Search for the cell housing the specified text and yield its [X, Y] center coordinate. 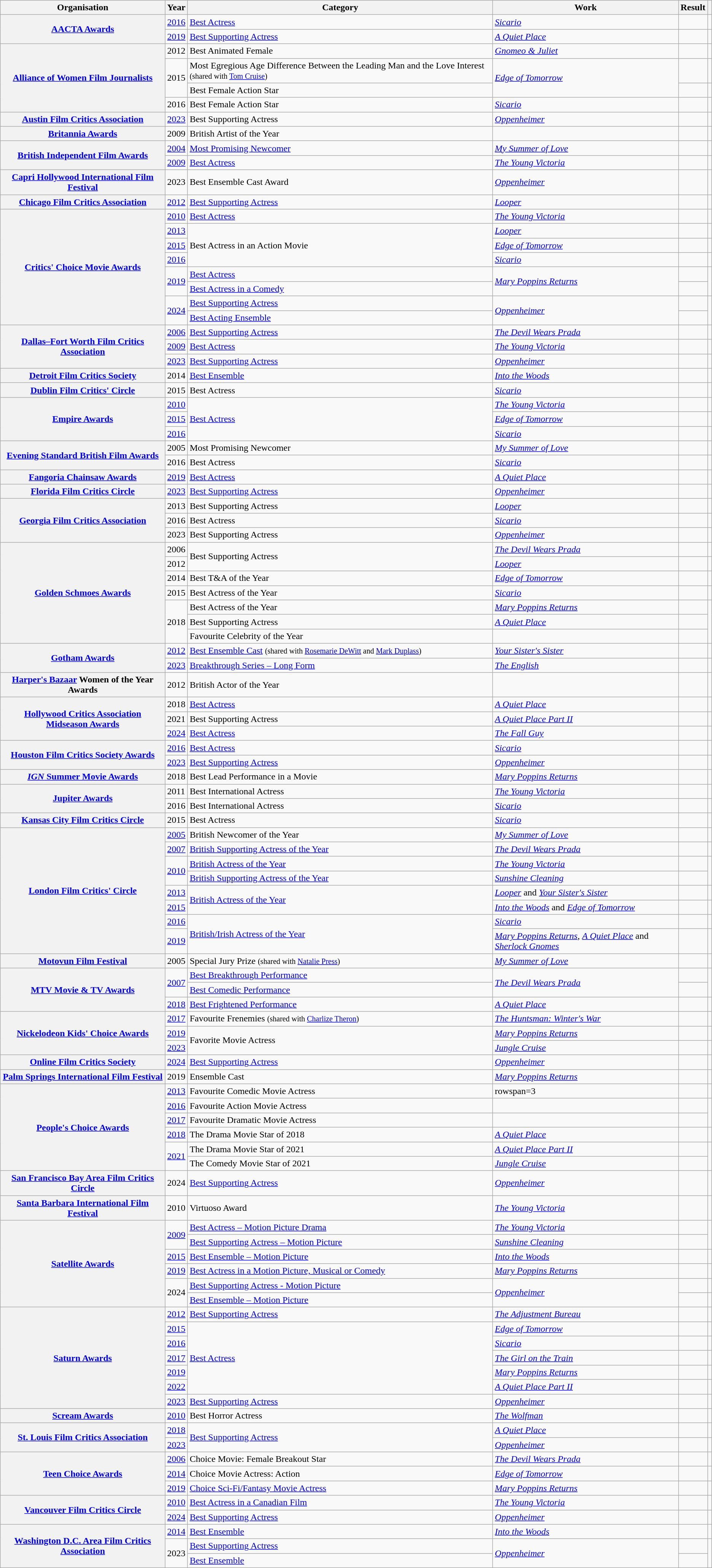
Fangoria Chainsaw Awards [83, 477]
Gnomeo & Juliet [586, 51]
London Film Critics' Circle [83, 891]
Gotham Awards [83, 658]
Work [586, 8]
Palm Springs International Film Festival [83, 1077]
Choice Movie: Female Breakout Star [340, 1459]
Washington D.C. Area Film Critics Association [83, 1546]
Best Animated Female [340, 51]
AACTA Awards [83, 29]
Best Supporting Actress – Motion Picture [340, 1242]
The Girl on the Train [586, 1358]
Best Comedic Performance [340, 990]
People's Choice Awards [83, 1127]
Most Egregious Age Difference Between the Leading Man and the Love Interest (shared with Tom Cruise) [340, 71]
Best Actress in a Comedy [340, 289]
Florida Film Critics Circle [83, 491]
British Newcomer of the Year [340, 835]
Best Actress in an Action Movie [340, 245]
Dublin Film Critics' Circle [83, 390]
Best Horror Actress [340, 1416]
Evening Standard British Film Awards [83, 455]
St. Louis Film Critics Association [83, 1438]
The Drama Movie Star of 2021 [340, 1149]
The Comedy Movie Star of 2021 [340, 1164]
The English [586, 665]
Satellite Awards [83, 1264]
rowspan=3 [586, 1091]
Vancouver Film Critics Circle [83, 1510]
Alliance of Women Film Journalists [83, 78]
Best Frightened Performance [340, 1004]
Best Supporting Actress - Motion Picture [340, 1285]
Best Ensemble Cast Award [340, 182]
Online Film Critics Society [83, 1062]
Georgia Film Critics Association [83, 520]
Ensemble Cast [340, 1077]
The Adjustment Bureau [586, 1314]
Favourite Comedic Movie Actress [340, 1091]
Best Ensemble Cast (shared with Rosemarie DeWitt and Mark Duplass) [340, 650]
Britannia Awards [83, 134]
The Drama Movie Star of 2018 [340, 1134]
Chicago Film Critics Association [83, 202]
The Huntsman: Winter's War [586, 1019]
Favourite Dramatic Movie Actress [340, 1120]
2011 [176, 791]
Best Actress in a Motion Picture, Musical or Comedy [340, 1271]
Harper's Bazaar Women of the Year Awards [83, 685]
Santa Barbara International Film Festival [83, 1208]
British Independent Film Awards [83, 155]
Dallas–Fort Worth Film Critics Association [83, 347]
Critics' Choice Movie Awards [83, 267]
Mary Poppins Returns, A Quiet Place and Sherlock Gnomes [586, 941]
Virtuoso Award [340, 1208]
2022 [176, 1387]
Organisation [83, 8]
Best Actress – Motion Picture Drama [340, 1228]
Scream Awards [83, 1416]
Best Breakthrough Performance [340, 975]
Best Acting Ensemble [340, 318]
The Wolfman [586, 1416]
Empire Awards [83, 419]
Favourite Action Movie Actress [340, 1105]
British Artist of the Year [340, 134]
2004 [176, 148]
British Actor of the Year [340, 685]
Nickelodeon Kids' Choice Awards [83, 1033]
Favourite Frenemies (shared with Charlize Theron) [340, 1019]
MTV Movie & TV Awards [83, 990]
Year [176, 8]
Choice Sci-Fi/Fantasy Movie Actress [340, 1488]
Best Actress in a Canadian Film [340, 1503]
Golden Schmoes Awards [83, 593]
Hollywood Critics Association Midseason Awards [83, 719]
Your Sister's Sister [586, 650]
Favourite Celebrity of the Year [340, 636]
Saturn Awards [83, 1358]
San Francisco Bay Area Film Critics Circle [83, 1183]
Capri Hollywood International Film Festival [83, 182]
British/Irish Actress of the Year [340, 934]
Jupiter Awards [83, 798]
The Fall Guy [586, 733]
Choice Movie Actress: Action [340, 1474]
Best Lead Performance in a Movie [340, 777]
Into the Woods and Edge of Tomorrow [586, 907]
Special Jury Prize (shared with Natalie Press) [340, 961]
Result [693, 8]
Teen Choice Awards [83, 1474]
Category [340, 8]
Breakthrough Series – Long Form [340, 665]
Houston Film Critics Society Awards [83, 755]
Favorite Movie Actress [340, 1040]
Austin Film Critics Association [83, 119]
Kansas City Film Critics Circle [83, 820]
Looper and Your Sister's Sister [586, 892]
Motovun Film Festival [83, 961]
Detroit Film Critics Society [83, 375]
IGN Summer Movie Awards [83, 777]
Best T&A of the Year [340, 578]
